Capture the cell that displays the provided text and extract its [x, y] central coordinate. 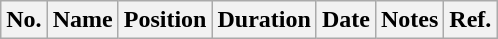
Duration [264, 20]
Name [82, 20]
No. [24, 20]
Position [165, 20]
Ref. [470, 20]
Date [346, 20]
Notes [409, 20]
